Find where the given text appears and provide that cell's center as (X, Y) coordinate. 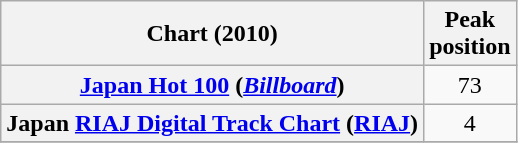
Chart (2010) (212, 34)
73 (470, 85)
Japan Hot 100 (Billboard) (212, 85)
Japan RIAJ Digital Track Chart (RIAJ) (212, 123)
Peakposition (470, 34)
4 (470, 123)
